Extract the (X, Y) coordinate from the center of the cell holding the provided text.  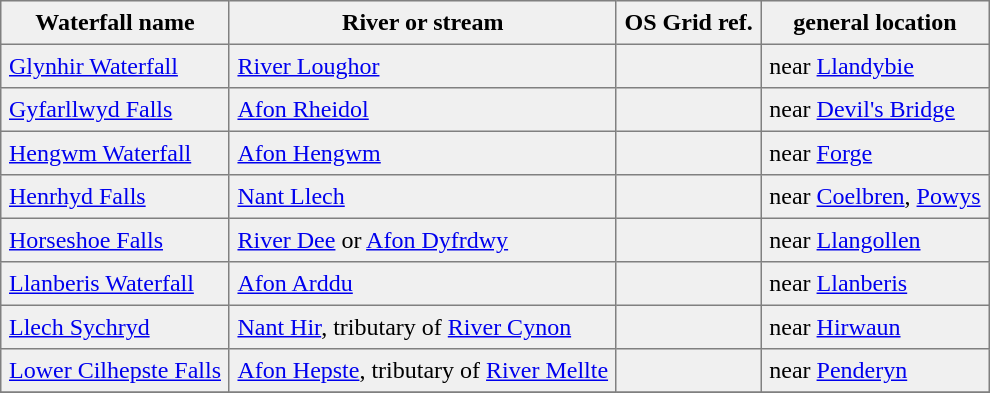
near Hirwaun (875, 327)
near Forge (875, 153)
River Loughor (422, 66)
near Penderyn (875, 371)
Nant Llech (422, 197)
Afon Arddu (422, 284)
River Dee or Afon Dyfrdwy (422, 240)
Horseshoe Falls (115, 240)
Afon Rheidol (422, 110)
Nant Hir, tributary of River Cynon (422, 327)
Glynhir Waterfall (115, 66)
near Devil's Bridge (875, 110)
general location (875, 23)
near Coelbren, Powys (875, 197)
Afon Hepste, tributary of River Mellte (422, 371)
Afon Hengwm (422, 153)
Lower Cilhepste Falls (115, 371)
near Llanberis (875, 284)
River or stream (422, 23)
Llanberis Waterfall (115, 284)
Waterfall name (115, 23)
Llech Sychryd (115, 327)
near Llangollen (875, 240)
near Llandybie (875, 66)
Gyfarllwyd Falls (115, 110)
Henrhyd Falls (115, 197)
Hengwm Waterfall (115, 153)
OS Grid ref. (688, 23)
